Extract the [x, y] coordinate from the center of the cell holding the provided text.  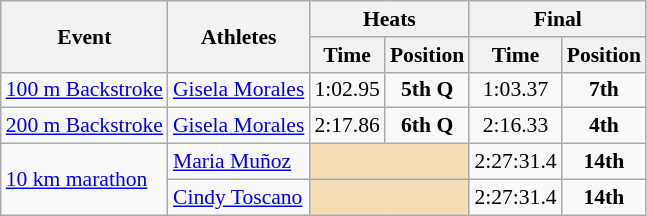
Athletes [238, 36]
1:03.37 [515, 90]
Event [84, 36]
Maria Muñoz [238, 162]
5th Q [427, 90]
200 m Backstroke [84, 126]
6th Q [427, 126]
1:02.95 [346, 90]
Cindy Toscano [238, 197]
Final [558, 19]
2:16.33 [515, 126]
Heats [389, 19]
10 km marathon [84, 180]
7th [604, 90]
100 m Backstroke [84, 90]
4th [604, 126]
2:17.86 [346, 126]
